Return the (x, y) coordinate for the center point of the cell that contains the specified text.  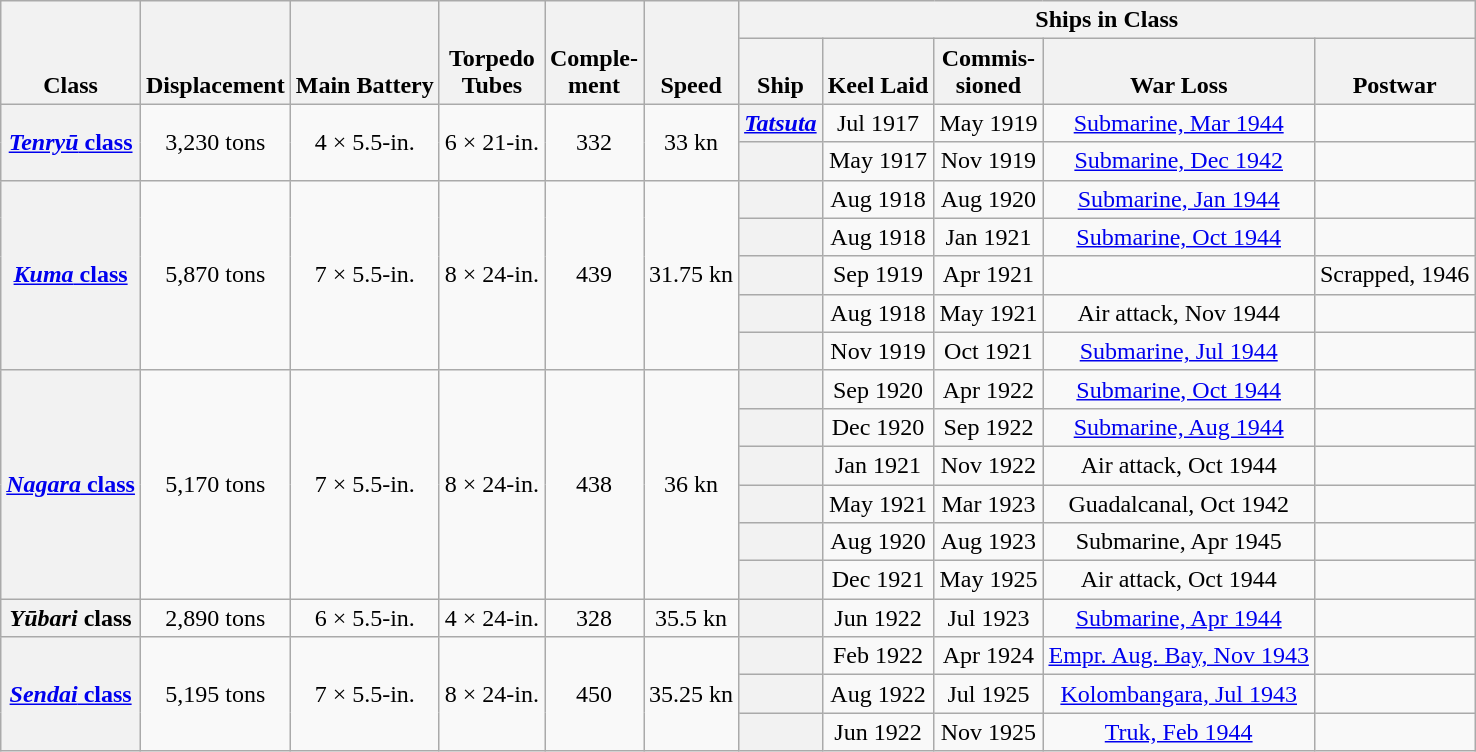
Submarine, Mar 1944 (1179, 123)
Scrapped, 1946 (1394, 275)
Truk, Feb 1944 (1179, 732)
Postwar (1394, 72)
5,170 tons (215, 484)
Displacement (215, 52)
3,230 tons (215, 142)
Class (71, 52)
Sep 1922 (988, 427)
Feb 1922 (878, 656)
Sep 1920 (878, 389)
Tenryū class (71, 142)
Commis-sioned (988, 72)
Speed (692, 52)
Kuma class (71, 275)
May 1925 (988, 580)
332 (594, 142)
Nov 1925 (988, 732)
Submarine, Dec 1942 (1179, 161)
Yūbari class (71, 618)
May 1917 (878, 161)
Jul 1925 (988, 694)
Aug 1923 (988, 542)
Mar 1923 (988, 503)
31.75 kn (692, 275)
328 (594, 618)
Nov 1922 (988, 465)
Apr 1924 (988, 656)
Apr 1922 (988, 389)
35.25 kn (692, 694)
Submarine, Jan 1944 (1179, 199)
439 (594, 275)
Empr. Aug. Bay, Nov 1943 (1179, 656)
Guadalcanal, Oct 1942 (1179, 503)
Comple-ment (594, 52)
Kolombangara, Jul 1943 (1179, 694)
Dec 1920 (878, 427)
Keel Laid (878, 72)
Submarine, Apr 1944 (1179, 618)
6 × 5.5-in. (364, 618)
Sendai class (71, 694)
Aug 1922 (878, 694)
36 kn (692, 484)
Ship (781, 72)
War Loss (1179, 72)
Air attack, Nov 1944 (1179, 313)
Submarine, Jul 1944 (1179, 351)
Oct 1921 (988, 351)
Jul 1917 (878, 123)
5,870 tons (215, 275)
Tatsuta (781, 123)
Apr 1921 (988, 275)
Submarine, Aug 1944 (1179, 427)
438 (594, 484)
Nagara class (71, 484)
33 kn (692, 142)
Sep 1919 (878, 275)
450 (594, 694)
Ships in Class (1107, 20)
35.5 kn (692, 618)
4 × 5.5-in. (364, 142)
Jul 1923 (988, 618)
6 × 21-in. (492, 142)
Dec 1921 (878, 580)
5,195 tons (215, 694)
2,890 tons (215, 618)
Submarine, Apr 1945 (1179, 542)
May 1919 (988, 123)
Main Battery (364, 52)
TorpedoTubes (492, 52)
4 × 24-in. (492, 618)
